Locate the cell with the specified text and output its (X, Y) center coordinate. 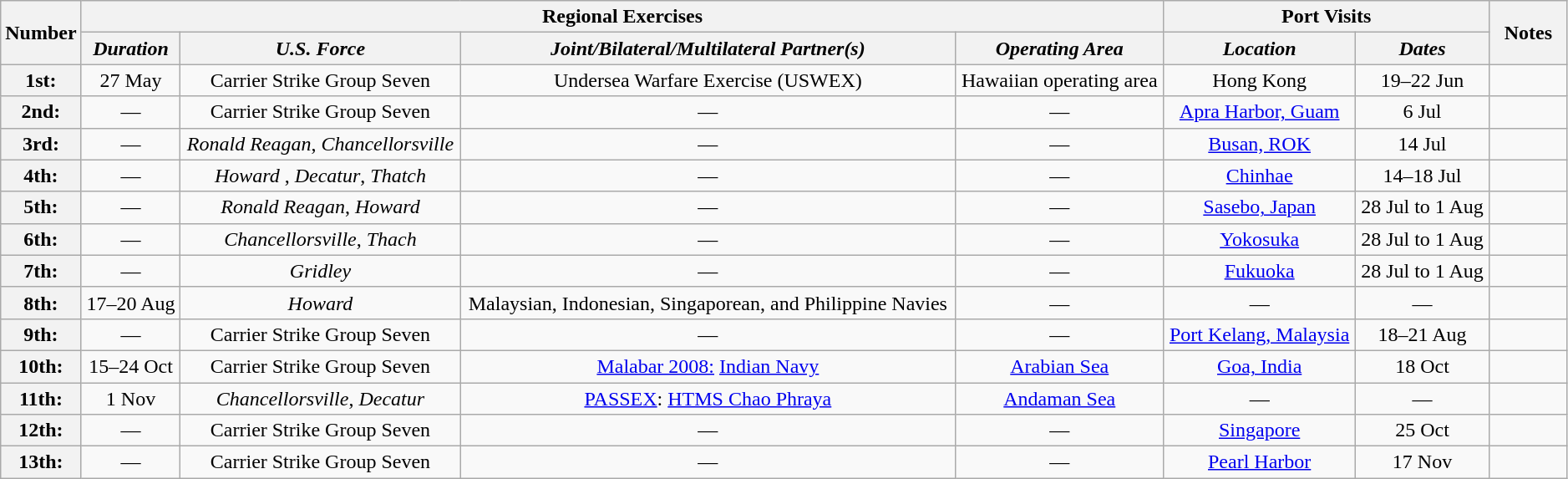
8th: (41, 303)
Hong Kong (1260, 80)
Notes (1529, 33)
Chinhae (1260, 176)
Fukuoka (1260, 271)
27 May (130, 80)
17 Nov (1422, 462)
Yokosuka (1260, 239)
19–22 Jun (1422, 80)
Howard , Decatur, Thatch (321, 176)
5th: (41, 207)
10th: (41, 366)
14 Jul (1422, 144)
7th: (41, 271)
13th: (41, 462)
Location (1260, 48)
PASSEX: HTMS Chao Phraya (708, 399)
Goa, India (1260, 366)
18–21 Aug (1422, 334)
17–20 Aug (130, 303)
Malaysian, Indonesian, Singaporean, and Philippine Navies (708, 303)
Port Kelang, Malaysia (1260, 334)
U.S. Force (321, 48)
Ronald Reagan, Howard (321, 207)
1 Nov (130, 399)
1st: (41, 80)
Operating Area (1059, 48)
12th: (41, 431)
2nd: (41, 112)
Hawaiian operating area (1059, 80)
Gridley (321, 271)
Singapore (1260, 431)
9th: (41, 334)
Chancellorsville, Decatur (321, 399)
Malabar 2008: Indian Navy (708, 366)
Busan, ROK (1260, 144)
6th: (41, 239)
15–24 Oct (130, 366)
Apra Harbor, Guam (1260, 112)
Number (41, 33)
Howard (321, 303)
25 Oct (1422, 431)
14–18 Jul (1422, 176)
Andaman Sea (1059, 399)
Sasebo, Japan (1260, 207)
Port Visits (1327, 17)
Pearl Harbor (1260, 462)
11th: (41, 399)
Arabian Sea (1059, 366)
Ronald Reagan, Chancellorsville (321, 144)
Regional Exercises (622, 17)
3rd: (41, 144)
Joint/Bilateral/Multilateral Partner(s) (708, 48)
Dates (1422, 48)
18 Oct (1422, 366)
Chancellorsville, Thach (321, 239)
Undersea Warfare Exercise (USWEX) (708, 80)
6 Jul (1422, 112)
4th: (41, 176)
Duration (130, 48)
